Determine the (x, y) coordinate at the center of the cell enclosing the given text.  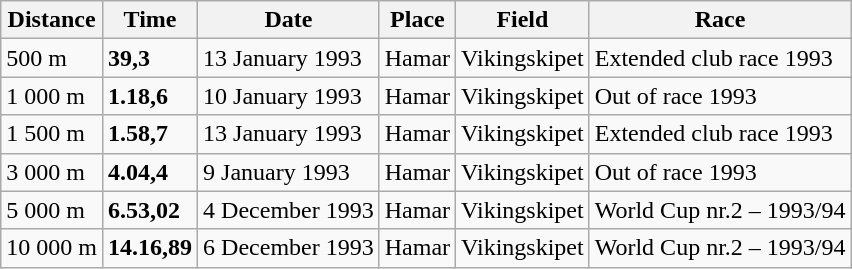
Distance (52, 20)
Place (417, 20)
500 m (52, 58)
1 500 m (52, 134)
14.16,89 (150, 248)
Time (150, 20)
Date (289, 20)
9 January 1993 (289, 172)
39,3 (150, 58)
1.18,6 (150, 96)
1.58,7 (150, 134)
4.04,4 (150, 172)
1 000 m (52, 96)
10 January 1993 (289, 96)
4 December 1993 (289, 210)
Field (523, 20)
6.53,02 (150, 210)
Race (720, 20)
5 000 m (52, 210)
3 000 m (52, 172)
10 000 m (52, 248)
6 December 1993 (289, 248)
